Extract the (X, Y) coordinate from the center of the cell holding the provided text.  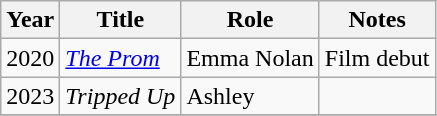
Notes (377, 20)
2020 (30, 58)
Ashley (250, 96)
Role (250, 20)
Year (30, 20)
Title (120, 20)
Emma Nolan (250, 58)
The Prom (120, 58)
Tripped Up (120, 96)
2023 (30, 96)
Film debut (377, 58)
